From the cell containing the given text, extract its center point as [x, y] coordinate. 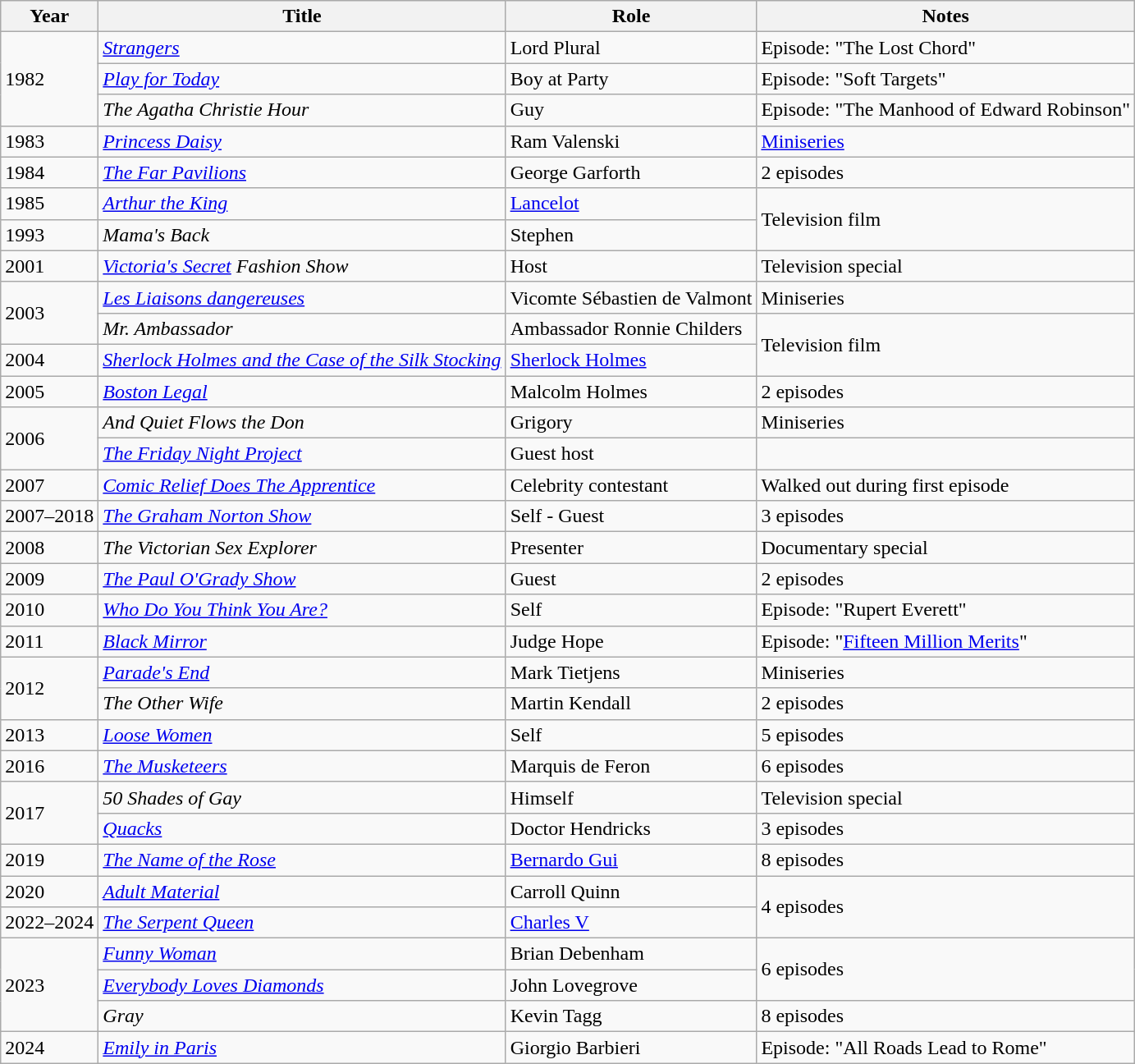
And Quiet Flows the Don [302, 423]
The Far Pavilions [302, 172]
Carroll Quinn [631, 891]
Gray [302, 1016]
Victoria's Secret Fashion Show [302, 266]
Arthur the King [302, 204]
Lord Plural [631, 48]
The Name of the Rose [302, 860]
Boston Legal [302, 392]
2003 [49, 313]
Ambassador Ronnie Childers [631, 328]
1982 [49, 79]
Stephen [631, 235]
Sherlock Holmes [631, 360]
Play for Today [302, 79]
The Victorian Sex Explorer [302, 548]
2012 [49, 688]
Ram Valenski [631, 141]
Walked out during first episode [945, 485]
Black Mirror [302, 641]
Giorgio Barbieri [631, 1048]
Presenter [631, 548]
Year [49, 16]
2001 [49, 266]
Boy at Party [631, 79]
2024 [49, 1048]
Role [631, 16]
Bernardo Gui [631, 860]
The Musketeers [302, 766]
1983 [49, 141]
Episode: "Soft Targets" [945, 79]
Self - Guest [631, 516]
Episode: "The Lost Chord" [945, 48]
Strangers [302, 48]
2019 [49, 860]
The Agatha Christie Hour [302, 110]
Malcolm Holmes [631, 392]
2011 [49, 641]
5 episodes [945, 735]
2013 [49, 735]
Marquis de Feron [631, 766]
Les Liaisons dangereuses [302, 297]
Notes [945, 16]
Episode: "Rupert Everett" [945, 610]
2008 [49, 548]
Mark Tietjens [631, 672]
2023 [49, 985]
Charles V [631, 923]
Sherlock Holmes and the Case of the Silk Stocking [302, 360]
2006 [49, 438]
George Garforth [631, 172]
1993 [49, 235]
Mama's Back [302, 235]
2009 [49, 579]
Martin Kendall [631, 704]
Guy [631, 110]
4 episodes [945, 906]
Adult Material [302, 891]
Parade's End [302, 672]
Vicomte Sébastien de Valmont [631, 297]
2020 [49, 891]
The Other Wife [302, 704]
Quacks [302, 828]
2005 [49, 392]
50 Shades of Gay [302, 797]
Host [631, 266]
Emily in Paris [302, 1048]
Episode: "Fifteen Million Merits" [945, 641]
2017 [49, 813]
Who Do You Think You Are? [302, 610]
Doctor Hendricks [631, 828]
Brian Debenham [631, 954]
Comic Relief Does The Apprentice [302, 485]
The Paul O'Grady Show [302, 579]
1984 [49, 172]
Celebrity contestant [631, 485]
John Lovegrove [631, 985]
Grigory [631, 423]
Title [302, 16]
Mr. Ambassador [302, 328]
Lancelot [631, 204]
Guest host [631, 454]
Everybody Loves Diamonds [302, 985]
Funny Woman [302, 954]
2010 [49, 610]
2007 [49, 485]
2004 [49, 360]
The Serpent Queen [302, 923]
Documentary special [945, 548]
Princess Daisy [302, 141]
1985 [49, 204]
Loose Women [302, 735]
Episode: "All Roads Lead to Rome" [945, 1048]
Judge Hope [631, 641]
Episode: "The Manhood of Edward Robinson" [945, 110]
The Friday Night Project [302, 454]
Guest [631, 579]
2007–2018 [49, 516]
2016 [49, 766]
Himself [631, 797]
The Graham Norton Show [302, 516]
Kevin Tagg [631, 1016]
2022–2024 [49, 923]
